Extract the [x, y] coordinate from the center of the cell holding the provided text.  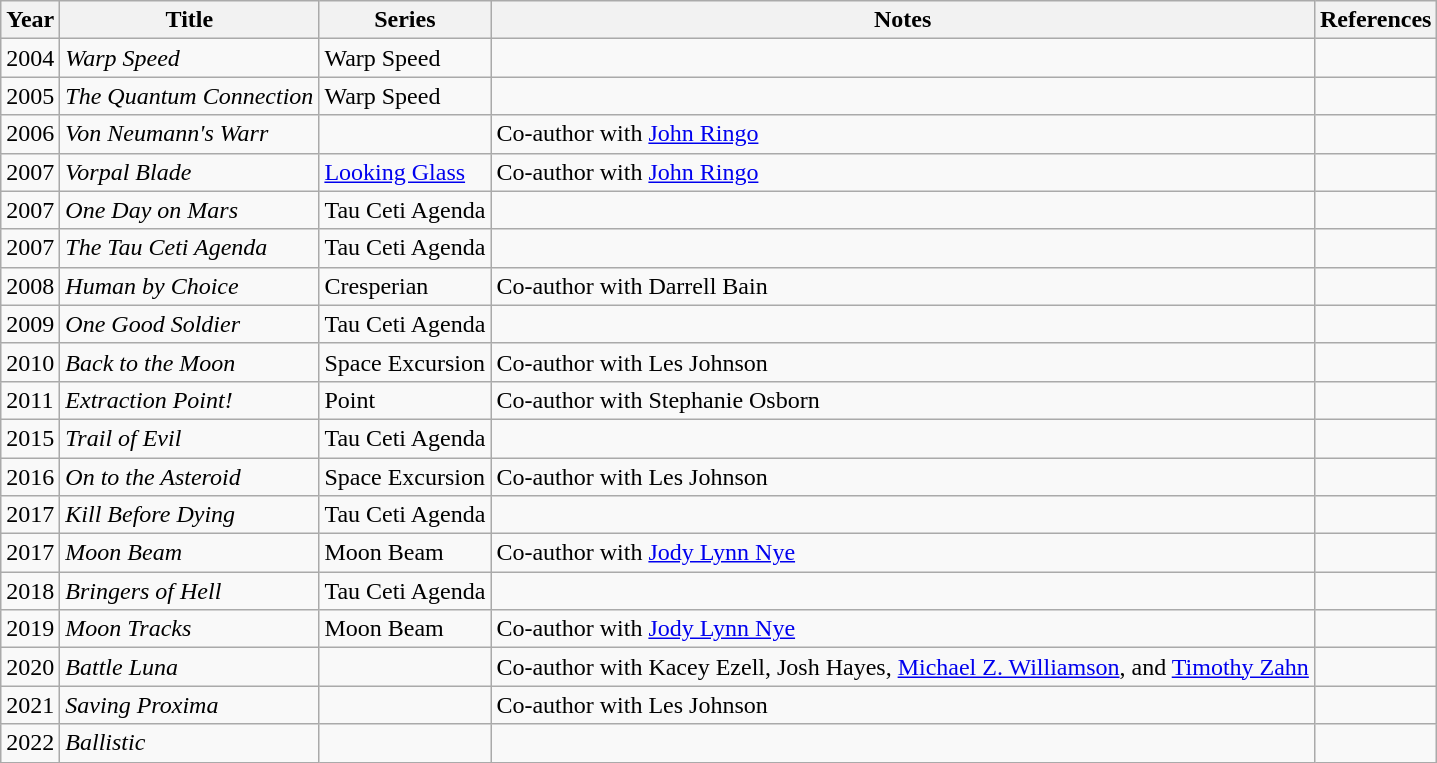
The Quantum Connection [190, 96]
Ballistic [190, 743]
2016 [30, 477]
Vorpal Blade [190, 172]
Co-author with Stephanie Osborn [903, 400]
Trail of Evil [190, 438]
2010 [30, 362]
2022 [30, 743]
2004 [30, 58]
Kill Before Dying [190, 515]
Moon Tracks [190, 629]
The Tau Ceti Agenda [190, 248]
Saving Proxima [190, 705]
Cresperian [405, 286]
Battle Luna [190, 667]
Von Neumann's Warr [190, 134]
One Day on Mars [190, 210]
References [1376, 20]
2019 [30, 629]
Series [405, 20]
2005 [30, 96]
2006 [30, 134]
2015 [30, 438]
Looking Glass [405, 172]
2018 [30, 591]
Co-author with Kacey Ezell, Josh Hayes, Michael Z. Williamson, and Timothy Zahn [903, 667]
2011 [30, 400]
Co-author with Darrell Bain [903, 286]
Bringers of Hell [190, 591]
2021 [30, 705]
Extraction Point! [190, 400]
Human by Choice [190, 286]
2020 [30, 667]
Title [190, 20]
Year [30, 20]
2008 [30, 286]
Notes [903, 20]
2009 [30, 324]
Point [405, 400]
On to the Asteroid [190, 477]
Back to the Moon [190, 362]
One Good Soldier [190, 324]
